Detect which cell encompasses the target text, then output its [x, y] center coordinate. 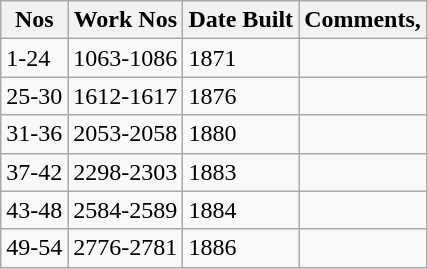
1880 [241, 134]
2776-2781 [126, 248]
1063-1086 [126, 58]
Nos [34, 20]
1886 [241, 248]
Comments, [363, 20]
49-54 [34, 248]
1871 [241, 58]
25-30 [34, 96]
1612-1617 [126, 96]
Work Nos [126, 20]
2053-2058 [126, 134]
1-24 [34, 58]
43-48 [34, 210]
1876 [241, 96]
31-36 [34, 134]
2298-2303 [126, 172]
37-42 [34, 172]
Date Built [241, 20]
2584-2589 [126, 210]
1884 [241, 210]
1883 [241, 172]
